Extract the [x, y] coordinate from the center of the cell holding the provided text.  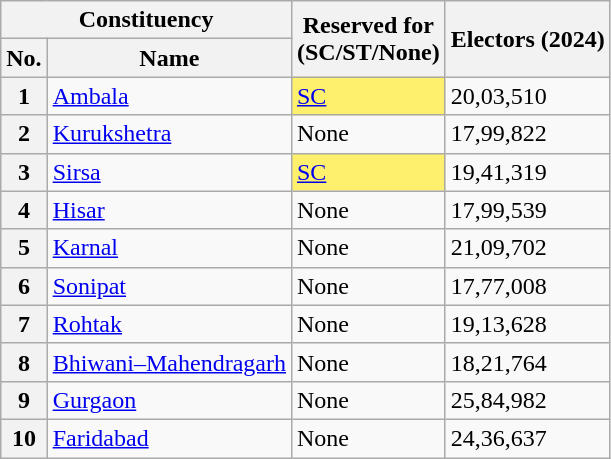
24,36,637 [528, 438]
21,09,702 [528, 248]
4 [24, 210]
Faridabad [169, 438]
8 [24, 362]
Reserved for(SC/ST/None) [368, 39]
Electors (2024) [528, 39]
Gurgaon [169, 400]
18,21,764 [528, 362]
25,84,982 [528, 400]
2 [24, 134]
6 [24, 286]
17,77,008 [528, 286]
5 [24, 248]
20,03,510 [528, 96]
19,13,628 [528, 324]
17,99,822 [528, 134]
Karnal [169, 248]
10 [24, 438]
Hisar [169, 210]
9 [24, 400]
17,99,539 [528, 210]
Ambala [169, 96]
Name [169, 58]
Bhiwani–Mahendragarh [169, 362]
1 [24, 96]
19,41,319 [528, 172]
7 [24, 324]
3 [24, 172]
Constituency [146, 20]
Kurukshetra [169, 134]
No. [24, 58]
Rohtak [169, 324]
Sirsa [169, 172]
Sonipat [169, 286]
